Search for the cell housing the specified text and yield its (x, y) center coordinate. 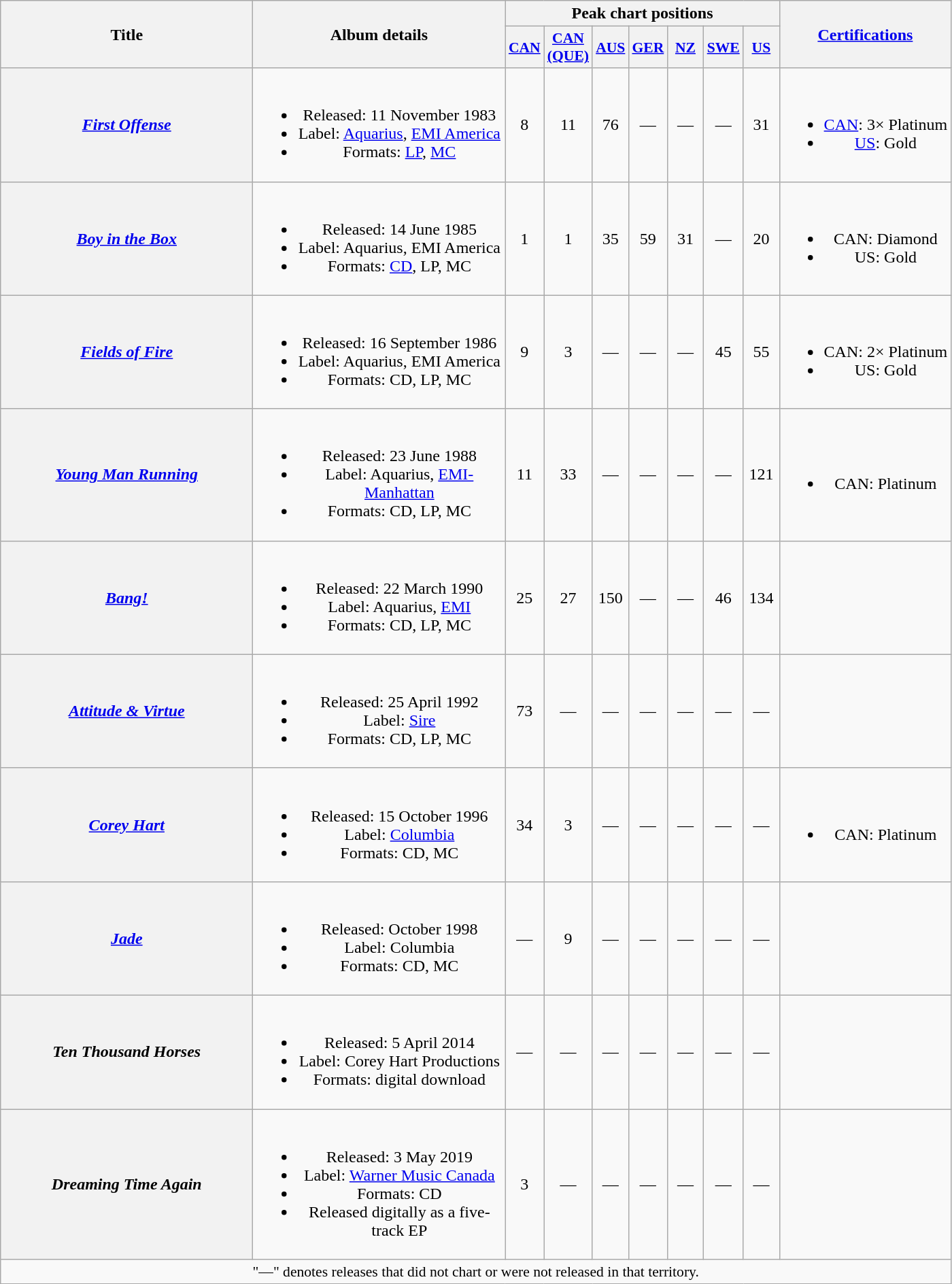
Fields of Fire (126, 352)
CAN (525, 48)
55 (762, 352)
121 (762, 475)
CAN: DiamondUS: Gold (865, 238)
Peak chart positions (642, 14)
76 (611, 125)
35 (611, 238)
Released: 14 June 1985Label: Aquarius, EMI AmericaFormats: CD, LP, MC (379, 238)
Released: 25 April 1992Label: SireFormats: CD, LP, MC (379, 711)
150 (611, 597)
Bang! (126, 597)
CAN (QUE) (568, 48)
GER (647, 48)
27 (568, 597)
Released: 22 March 1990Label: Aquarius, EMIFormats: CD, LP, MC (379, 597)
CAN: 2× PlatinumUS: Gold (865, 352)
NZ (685, 48)
Ten Thousand Horses (126, 1051)
"—" denotes releases that did not chart or were not released in that territory. (476, 1272)
Released: October 1998Label: ColumbiaFormats: CD, MC (379, 939)
33 (568, 475)
Album details (379, 34)
Jade (126, 939)
Corey Hart (126, 824)
25 (525, 597)
34 (525, 824)
Dreaming Time Again (126, 1183)
Released: 5 April 2014Label: Corey Hart ProductionsFormats: digital download (379, 1051)
Released: 15 October 1996Label: ColumbiaFormats: CD, MC (379, 824)
Young Man Running (126, 475)
Certifications (865, 34)
CAN: 3× PlatinumUS: Gold (865, 125)
First Offense (126, 125)
AUS (611, 48)
45 (724, 352)
20 (762, 238)
SWE (724, 48)
46 (724, 597)
59 (647, 238)
73 (525, 711)
Released: 3 May 2019Label: Warner Music CanadaFormats: CDReleased digitally as a five-track EP (379, 1183)
Released: 23 June 1988Label: Aquarius, EMI-ManhattanFormats: CD, LP, MC (379, 475)
Boy in the Box (126, 238)
US (762, 48)
Released: 11 November 1983Label: Aquarius, EMI AmericaFormats: LP, MC (379, 125)
8 (525, 125)
134 (762, 597)
Attitude & Virtue (126, 711)
Released: 16 September 1986Label: Aquarius, EMI AmericaFormats: CD, LP, MC (379, 352)
Title (126, 34)
